Identify which cell holds the provided text, then report its [X, Y] central coordinate. 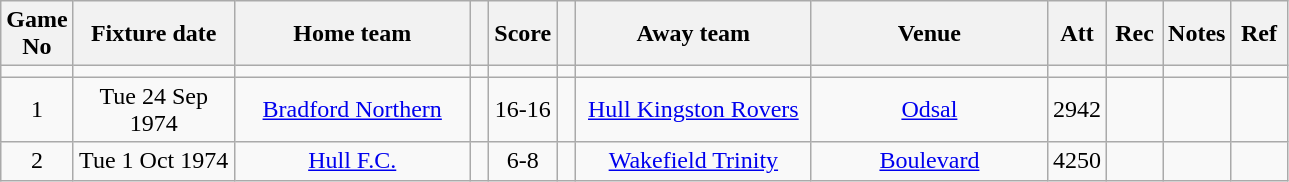
1 [37, 110]
Ref [1259, 34]
6-8 [523, 161]
Hull Kingston Rovers [693, 110]
Tue 24 Sep 1974 [154, 110]
Bradford Northern [352, 110]
Tue 1 Oct 1974 [154, 161]
2942 [1076, 110]
16-16 [523, 110]
Rec [1135, 34]
Hull F.C. [352, 161]
Fixture date [154, 34]
Away team [693, 34]
2 [37, 161]
Venue [929, 34]
Att [1076, 34]
Wakefield Trinity [693, 161]
Home team [352, 34]
Score [523, 34]
Notes [1197, 34]
Game No [37, 34]
Odsal [929, 110]
4250 [1076, 161]
Boulevard [929, 161]
